Output the [X, Y] coordinate of the center of the cell containing the given text.  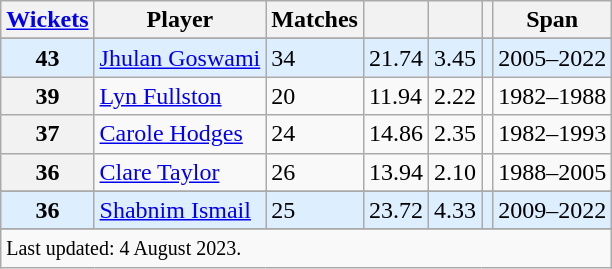
Last updated: 4 August 2023. [306, 248]
26 [315, 172]
2009–2022 [552, 210]
Span [552, 20]
21.74 [396, 58]
1988–2005 [552, 172]
Carole Hodges [180, 134]
2.10 [456, 172]
Jhulan Goswami [180, 58]
13.94 [396, 172]
Player [180, 20]
Wickets [48, 20]
Matches [315, 20]
20 [315, 96]
24 [315, 134]
2005–2022 [552, 58]
39 [48, 96]
1982–1988 [552, 96]
37 [48, 134]
3.45 [456, 58]
1982–1993 [552, 134]
2.22 [456, 96]
11.94 [396, 96]
Clare Taylor [180, 172]
14.86 [396, 134]
43 [48, 58]
4.33 [456, 210]
Lyn Fullston [180, 96]
25 [315, 210]
2.35 [456, 134]
23.72 [396, 210]
34 [315, 58]
Shabnim Ismail [180, 210]
